Find where the given text appears and provide that cell's center as (X, Y) coordinate. 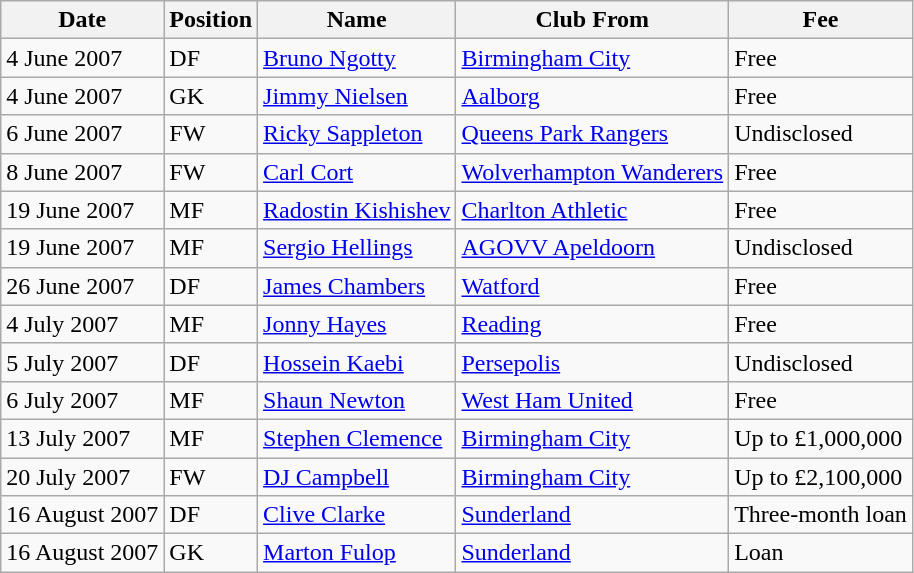
Up to £2,100,000 (821, 477)
Carl Cort (357, 172)
Clive Clarke (357, 515)
Radostin Kishishev (357, 210)
Persepolis (592, 362)
26 June 2007 (82, 286)
Name (357, 20)
Position (211, 20)
Wolverhampton Wanderers (592, 172)
Sergio Hellings (357, 248)
Charlton Athletic (592, 210)
5 July 2007 (82, 362)
Club From (592, 20)
Marton Fulop (357, 553)
Hossein Kaebi (357, 362)
13 July 2007 (82, 438)
4 July 2007 (82, 324)
AGOVV Apeldoorn (592, 248)
Up to £1,000,000 (821, 438)
Shaun Newton (357, 400)
Watford (592, 286)
6 July 2007 (82, 400)
6 June 2007 (82, 134)
Jonny Hayes (357, 324)
Bruno Ngotty (357, 58)
Fee (821, 20)
West Ham United (592, 400)
DJ Campbell (357, 477)
Three-month loan (821, 515)
Date (82, 20)
20 July 2007 (82, 477)
James Chambers (357, 286)
Aalborg (592, 96)
8 June 2007 (82, 172)
Stephen Clemence (357, 438)
Loan (821, 553)
Ricky Sappleton (357, 134)
Queens Park Rangers (592, 134)
Jimmy Nielsen (357, 96)
Reading (592, 324)
